For the text-containing cell, return its midpoint in [x, y] coordinate format. 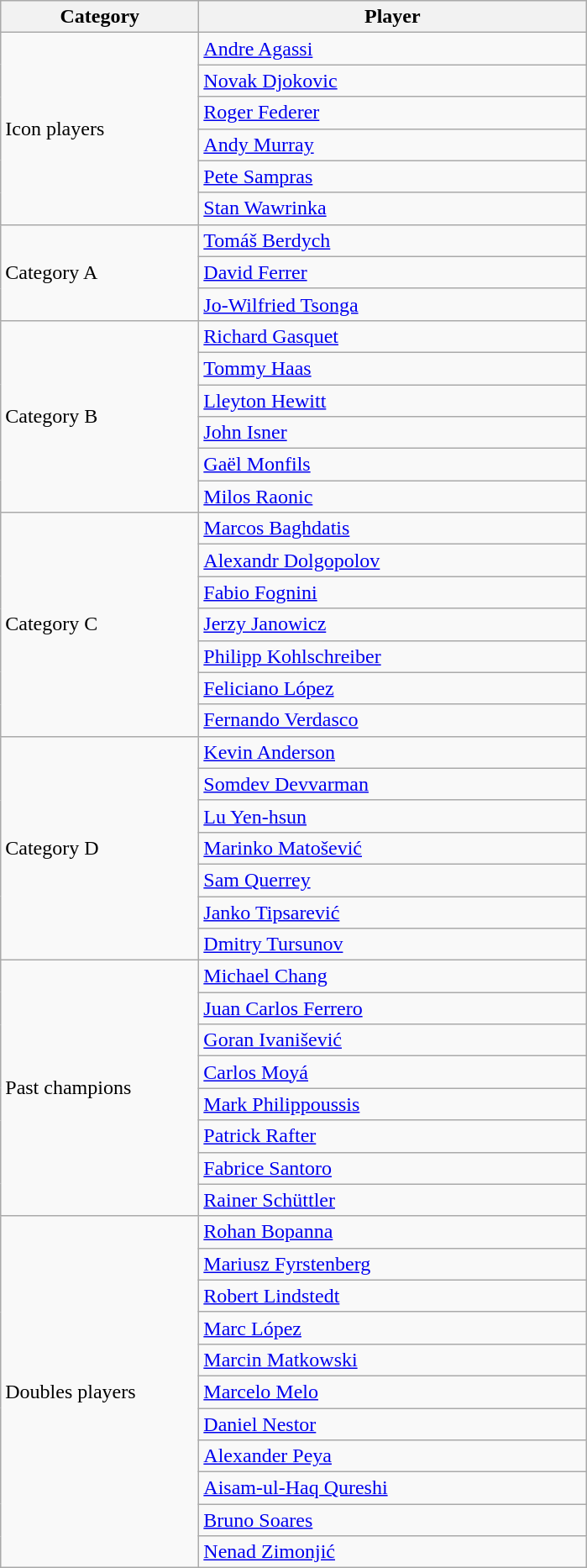
Feliciano López [393, 688]
Past champions [100, 1088]
Dmitry Tursunov [393, 944]
Roger Federer [393, 113]
Kevin Anderson [393, 752]
Category A [100, 272]
Rainer Schüttler [393, 1200]
Novak Djokovic [393, 81]
David Ferrer [393, 272]
Category [100, 17]
Philipp Kohlschreiber [393, 656]
Marcelo Melo [393, 1392]
Gaël Monfils [393, 465]
Aisam-ul-Haq Qureshi [393, 1488]
Stan Wawrinka [393, 208]
Marinko Matošević [393, 848]
Sam Querrey [393, 880]
Mariusz Fyrstenberg [393, 1264]
Player [393, 17]
Marc López [393, 1328]
Lu Yen-hsun [393, 816]
John Isner [393, 433]
Rohan Bopanna [393, 1232]
Goran Ivanišević [393, 1040]
Carlos Moyá [393, 1072]
Tommy Haas [393, 368]
Marcin Matkowski [393, 1360]
Lleyton Hewitt [393, 401]
Fabrice Santoro [393, 1168]
Alexandr Dolgopolov [393, 560]
Andre Agassi [393, 49]
Janko Tipsarević [393, 912]
Jo-Wilfried Tsonga [393, 304]
Tomáš Berdych [393, 240]
Michael Chang [393, 976]
Robert Lindstedt [393, 1296]
Milos Raonic [393, 497]
Jerzy Janowicz [393, 624]
Alexander Peya [393, 1456]
Nenad Zimonjić [393, 1552]
Icon players [100, 129]
Mark Philippoussis [393, 1104]
Pete Sampras [393, 176]
Daniel Nestor [393, 1424]
Richard Gasquet [393, 336]
Andy Murray [393, 145]
Fernando Verdasco [393, 720]
Patrick Rafter [393, 1136]
Category C [100, 624]
Fabio Fognini [393, 592]
Doubles players [100, 1392]
Marcos Baghdatis [393, 529]
Bruno Soares [393, 1520]
Category B [100, 416]
Juan Carlos Ferrero [393, 1008]
Somdev Devvarman [393, 784]
Category D [100, 848]
